Scan for the cell matching the given text and deliver its [x, y] coordinate at center. 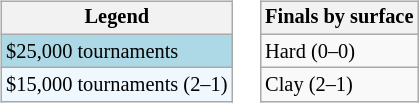
$15,000 tournaments (2–1) [116, 85]
Clay (2–1) [339, 85]
$25,000 tournaments [116, 51]
Legend [116, 18]
Finals by surface [339, 18]
Hard (0–0) [339, 51]
